Output the (x, y) coordinate of the center of the cell containing the given text.  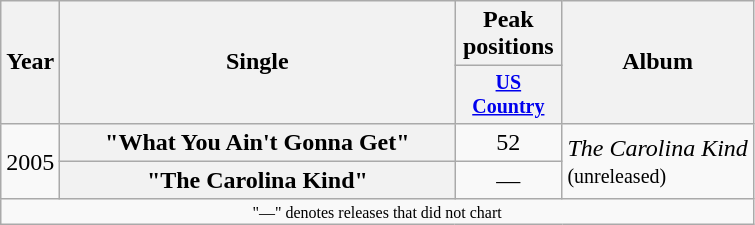
— (508, 180)
52 (508, 142)
2005 (30, 161)
Album (658, 62)
Single (258, 62)
US Country (508, 94)
"What You Ain't Gonna Get" (258, 142)
"The Carolina Kind" (258, 180)
Peak positions (508, 34)
The Carolina Kind(unreleased) (658, 161)
"—" denotes releases that did not chart (378, 211)
Year (30, 62)
